Capture the cell that displays the provided text and extract its [x, y] central coordinate. 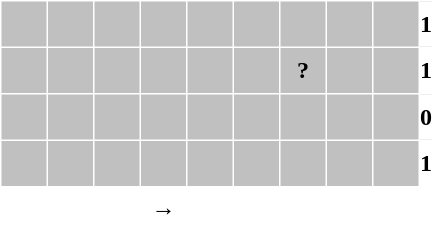
? [302, 70]
0 [426, 116]
→ [164, 210]
